Determine the [x, y] coordinate at the center of the cell enclosing the given text.  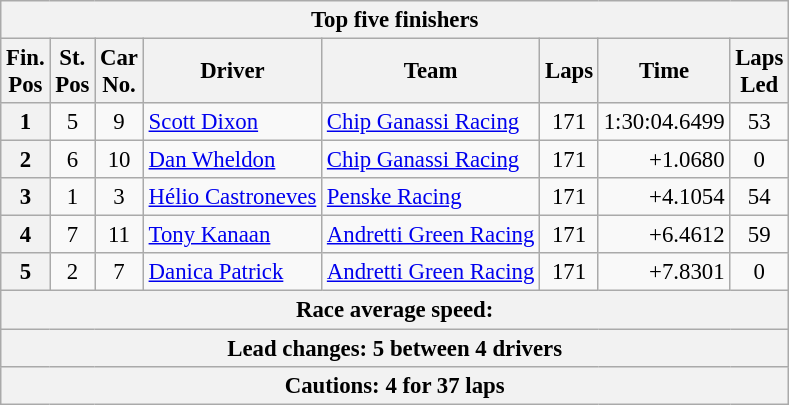
Scott Dixon [232, 122]
Penske Racing [431, 197]
4 [26, 235]
LapsLed [760, 72]
Fin.Pos [26, 72]
Danica Patrick [232, 273]
Driver [232, 72]
Cautions: 4 for 37 laps [395, 385]
Top five finishers [395, 20]
59 [760, 235]
53 [760, 122]
Dan Wheldon [232, 160]
+4.1054 [664, 197]
+7.8301 [664, 273]
6 [72, 160]
+6.4612 [664, 235]
54 [760, 197]
11 [120, 235]
Laps [570, 72]
Hélio Castroneves [232, 197]
St.Pos [72, 72]
Race average speed: [395, 310]
Team [431, 72]
Lead changes: 5 between 4 drivers [395, 348]
1:30:04.6499 [664, 122]
Tony Kanaan [232, 235]
Time [664, 72]
10 [120, 160]
CarNo. [120, 72]
9 [120, 122]
+1.0680 [664, 160]
